Search for the cell housing the specified text and yield its [X, Y] center coordinate. 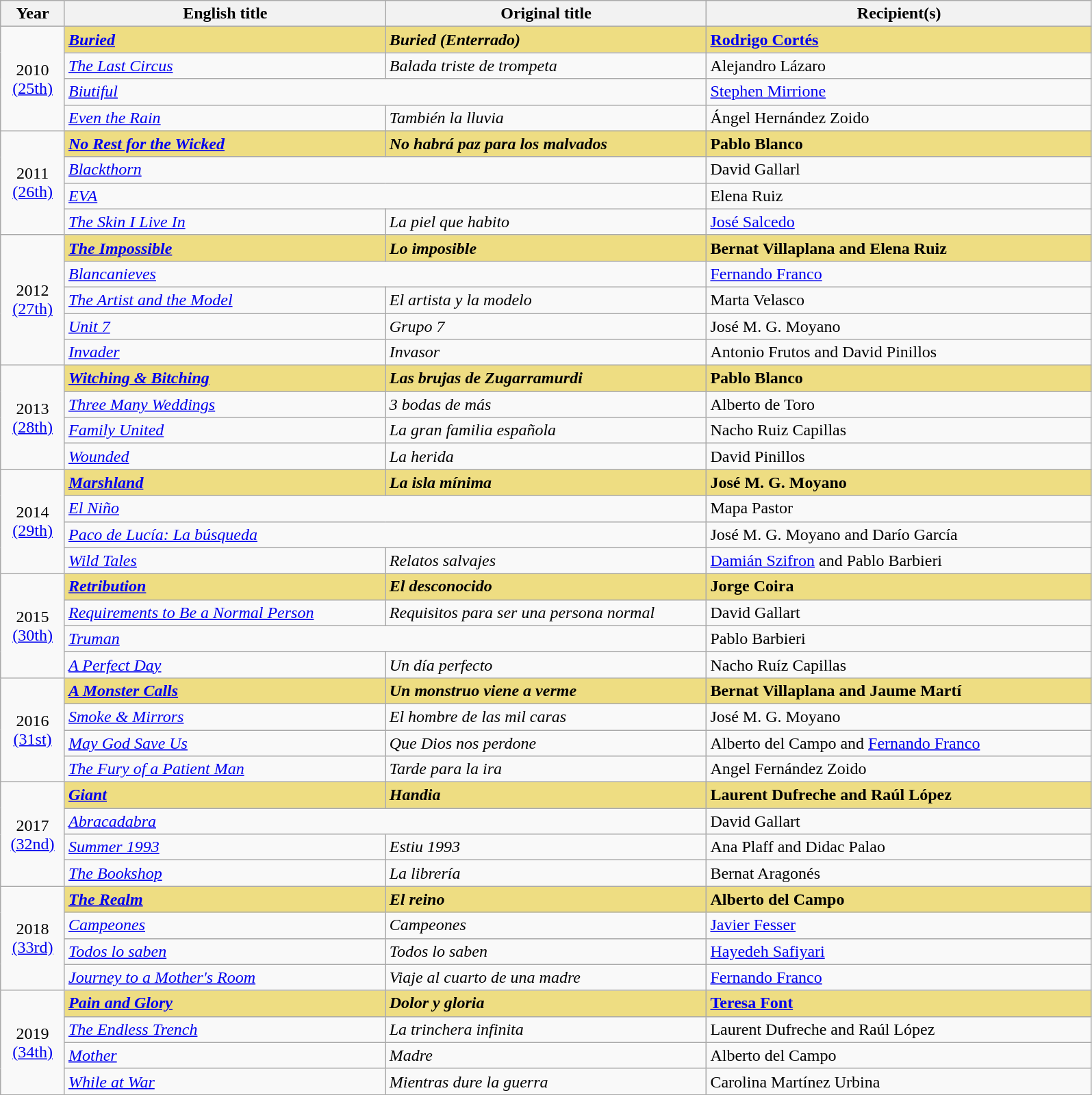
Nacho Ruíz Capillas [899, 665]
Elena Ruiz [899, 196]
Family United [225, 430]
Rodrigo Cortés [899, 40]
La piel que habito [546, 222]
Ángel Hernández Zoido [899, 118]
Invasor [546, 352]
Blackthorn [385, 170]
2018(33rd) [33, 938]
Summer 1993 [225, 847]
La herida [546, 456]
The Impossible [225, 248]
Witching & Bitching [225, 378]
The Skin I Live In [225, 222]
Lo imposible [546, 248]
Buried [225, 40]
May God Save Us [225, 743]
Balada triste de trompeta [546, 66]
El Niño [385, 508]
Jorge Coira [899, 587]
Bernat Villaplana and Elena Ruiz [899, 248]
El reino [546, 899]
La librería [546, 873]
While at War [225, 1081]
2015(30th) [33, 626]
The Fury of a Patient Man [225, 769]
Year [33, 14]
David Pinillos [899, 456]
La isla mínima [546, 482]
The Realm [225, 899]
Truman [385, 639]
Marshland [225, 482]
Recipient(s) [899, 14]
Mother [225, 1055]
Angel Fernández Zoido [899, 769]
Antonio Frutos and David Pinillos [899, 352]
Nacho Ruiz Capillas [899, 430]
Mientras dure la guerra [546, 1081]
José M. G. Moyano and Darío García [899, 534]
Original title [546, 14]
José Salcedo [899, 222]
Alberto de Toro [899, 404]
Mapa Pastor [899, 508]
Que Dios nos perdone [546, 743]
2019(34th) [33, 1042]
The Endless Trench [225, 1029]
Unit 7 [225, 326]
Madre [546, 1055]
Grupo 7 [546, 326]
Un día perfecto [546, 665]
La trinchera infinita [546, 1029]
2017(32nd) [33, 834]
Invader [225, 352]
Hayedeh Safiyari [899, 951]
Paco de Lucía: La búsqueda [385, 534]
El desconocido [546, 587]
Viaje al cuarto de una madre [546, 977]
Wild Tales [225, 561]
Buried (Enterrado) [546, 40]
Relatos salvajes [546, 561]
Handia [546, 795]
The Bookshop [225, 873]
The Artist and the Model [225, 300]
2012(27th) [33, 300]
Estiu 1993 [546, 847]
Alejandro Lázaro [899, 66]
Las brujas de Zugarramurdi [546, 378]
Pain and Glory [225, 1003]
2013(28th) [33, 417]
El artista y la modelo [546, 300]
Requirements to Be a Normal Person [225, 613]
Biutiful [385, 92]
Pablo Barbieri [899, 639]
Carolina Martínez Urbina [899, 1081]
La gran familia española [546, 430]
The Last Circus [225, 66]
Wounded [225, 456]
Un monstruo viene a verme [546, 691]
2014(29th) [33, 521]
2016(31st) [33, 730]
A Monster Calls [225, 691]
Three Many Weddings [225, 404]
Teresa Font [899, 1003]
Blancanieves [385, 274]
Damián Szifron and Pablo Barbieri [899, 561]
También la lluvia [546, 118]
Marta Velasco [899, 300]
No habrá paz para los malvados [546, 144]
Giant [225, 795]
English title [225, 14]
3 bodas de más [546, 404]
Retribution [225, 587]
El hombre de las mil caras [546, 717]
Tarde para la ira [546, 769]
Abracadabra [385, 821]
A Perfect Day [225, 665]
Journey to a Mother's Room [225, 977]
Bernat Villaplana and Jaume Martí [899, 691]
Bernat Aragonés [899, 873]
No Rest for the Wicked [225, 144]
EVA [385, 196]
2010(25th) [33, 79]
Smoke & Mirrors [225, 717]
Dolor y gloria [546, 1003]
Requisitos para ser una persona normal [546, 613]
Stephen Mirrione [899, 92]
Ana Plaff and Didac Palao [899, 847]
David Gallarl [899, 170]
Even the Rain [225, 118]
Javier Fesser [899, 925]
2011(26th) [33, 183]
Alberto del Campo and Fernando Franco [899, 743]
